Output the [X, Y] coordinate of the center of the cell containing the given text.  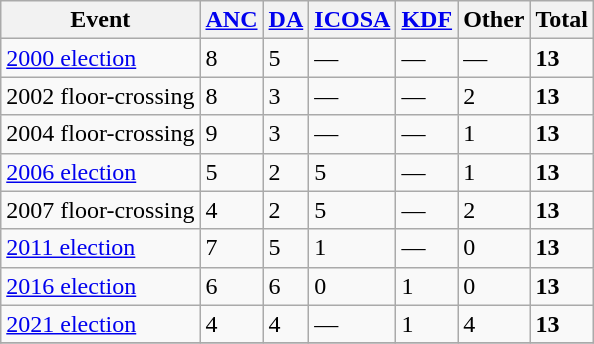
2006 election [100, 172]
Total [562, 20]
2007 floor-crossing [100, 210]
2021 election [100, 324]
2011 election [100, 248]
ICOSA [352, 20]
7 [232, 248]
KDF [427, 20]
Event [100, 20]
9 [232, 134]
Other [494, 20]
2004 floor-crossing [100, 134]
ANC [232, 20]
2016 election [100, 286]
2002 floor-crossing [100, 96]
DA [286, 20]
2000 election [100, 58]
